Locate the cell with the specified text and output its [X, Y] center coordinate. 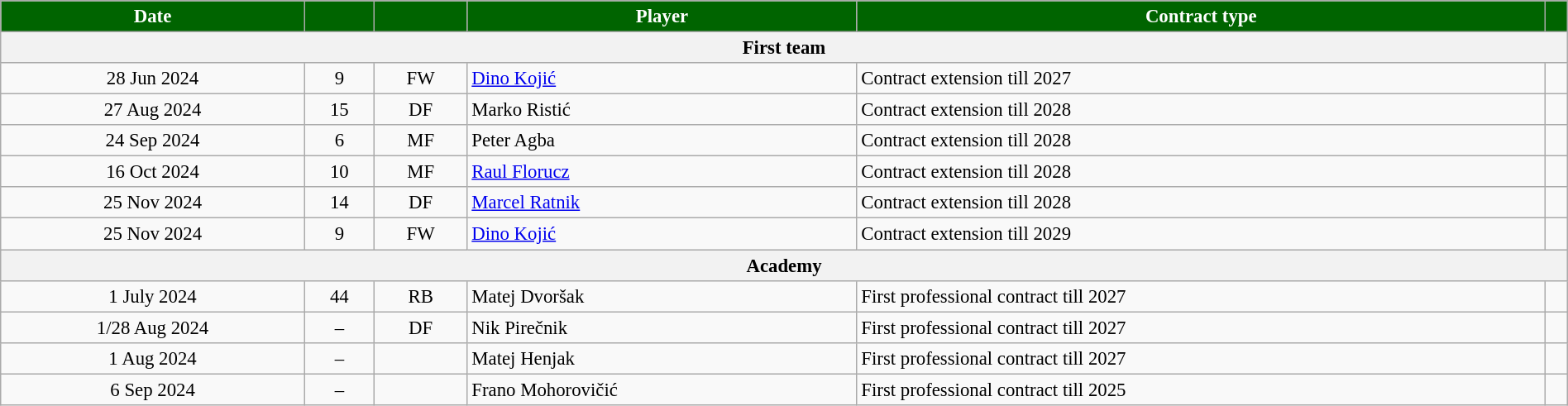
Player [662, 17]
27 Aug 2024 [153, 110]
Marcel Ratnik [662, 203]
24 Sep 2024 [153, 141]
First team [784, 48]
Frano Mohorovičić [662, 389]
10 [339, 172]
RB [420, 296]
First professional contract till 2025 [1201, 389]
Date [153, 17]
Academy [784, 265]
Matej Henjak [662, 358]
1 July 2024 [153, 296]
15 [339, 110]
14 [339, 203]
28 Jun 2024 [153, 79]
6 Sep 2024 [153, 389]
Matej Dvoršak [662, 296]
Peter Agba [662, 141]
6 [339, 141]
Nik Pirečnik [662, 327]
Contract extension till 2029 [1201, 234]
Raul Florucz [662, 172]
Contract extension till 2027 [1201, 79]
1 Aug 2024 [153, 358]
16 Oct 2024 [153, 172]
Marko Ristić [662, 110]
Contract type [1201, 17]
1/28 Aug 2024 [153, 327]
44 [339, 296]
